Determine the [x, y] coordinate at the center of the cell enclosing the given text.  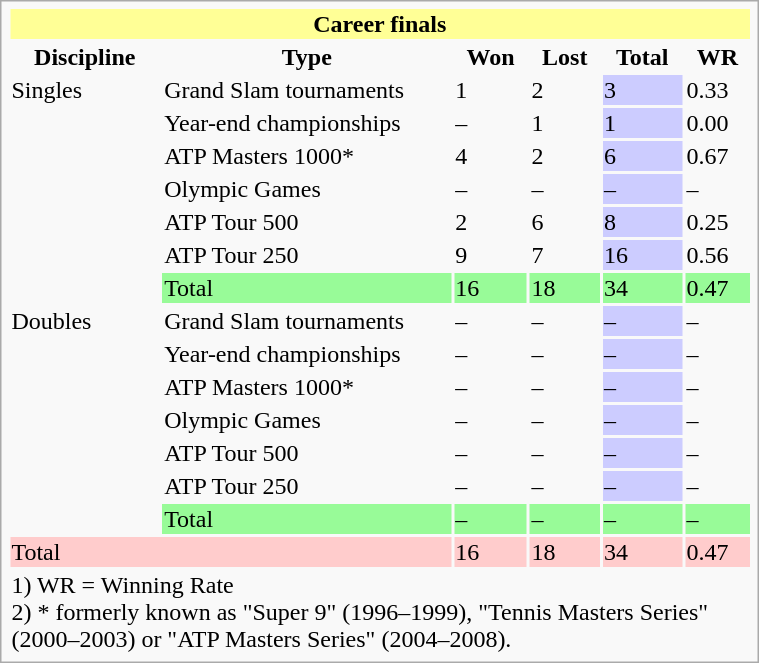
Singles [85, 189]
3 [642, 90]
0.67 [718, 156]
0.56 [718, 255]
Lost [564, 57]
7 [564, 255]
Type [307, 57]
WR [718, 57]
Won [490, 57]
0.00 [718, 123]
0.33 [718, 90]
0.25 [718, 222]
4 [490, 156]
8 [642, 222]
9 [490, 255]
Career finals [380, 24]
Doubles [85, 420]
Discipline [85, 57]
1) WR = Winning Rate 2) * formerly known as "Super 9" (1996–1999), "Tennis Masters Series" (2000–2003) or "ATP Masters Series" (2004–2008). [380, 612]
